Search for the cell housing the specified text and yield its (X, Y) center coordinate. 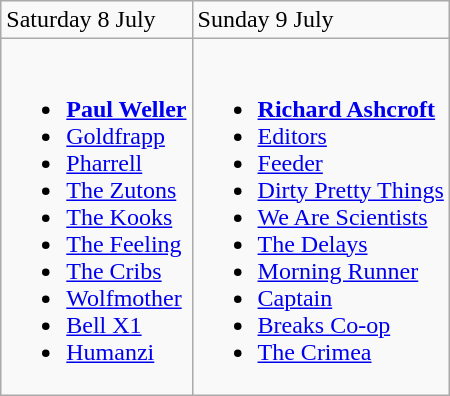
Saturday 8 July (96, 20)
Paul WellerGoldfrappPharrellThe ZutonsThe KooksThe FeelingThe CribsWolfmotherBell X1Humanzi (96, 217)
Sunday 9 July (320, 20)
Richard AshcroftEditorsFeederDirty Pretty ThingsWe Are ScientistsThe DelaysMorning RunnerCaptainBreaks Co-opThe Crimea (320, 217)
